Scan for the cell matching the given text and deliver its [x, y] coordinate at center. 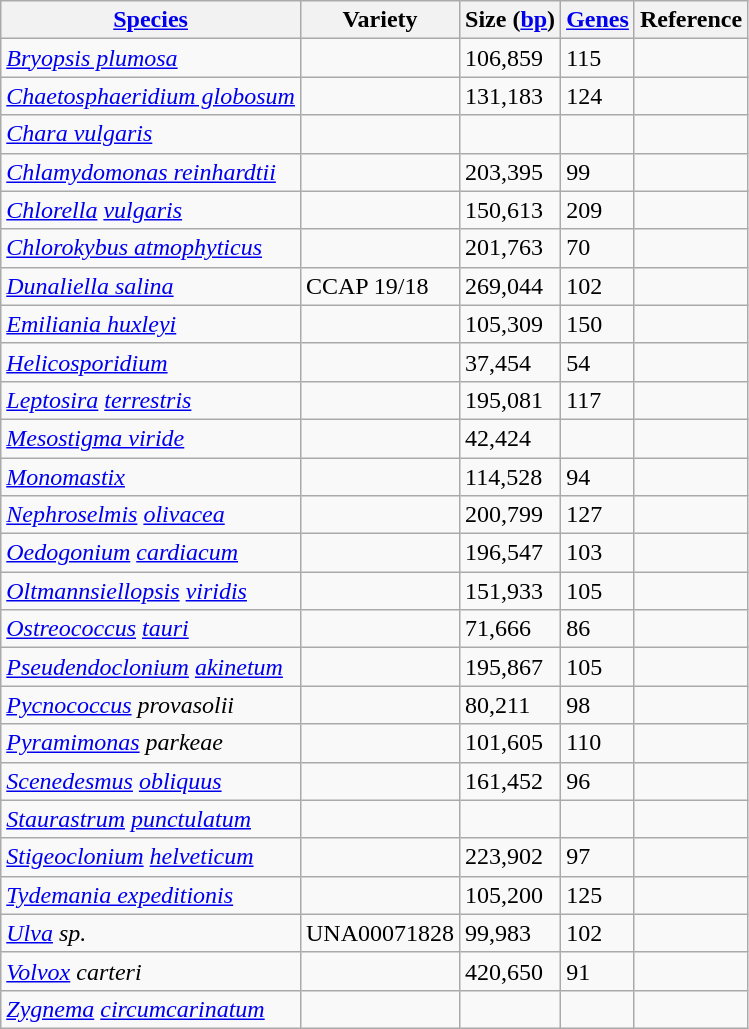
99,983 [510, 933]
Species [151, 20]
131,183 [510, 96]
161,452 [510, 781]
Reference [690, 20]
269,044 [510, 286]
Nephroselmis olivacea [151, 515]
117 [598, 400]
Monomastix [151, 477]
Oedogonium cardiacum [151, 553]
Scenedesmus obliquus [151, 781]
151,933 [510, 591]
97 [598, 857]
Chaetosphaeridium globosum [151, 96]
71,666 [510, 629]
101,605 [510, 743]
Leptosira terrestris [151, 400]
Pseudendoclonium akinetum [151, 667]
209 [598, 210]
Genes [598, 20]
150,613 [510, 210]
CCAP 19/18 [380, 286]
Chlorella vulgaris [151, 210]
42,424 [510, 438]
195,867 [510, 667]
150 [598, 324]
Pycnococcus provasolii [151, 705]
Pyramimonas parkeae [151, 743]
Size (bp) [510, 20]
103 [598, 553]
70 [598, 248]
195,081 [510, 400]
106,859 [510, 58]
114,528 [510, 477]
105,200 [510, 895]
91 [598, 971]
Chlamydomonas reinhardtii [151, 172]
203,395 [510, 172]
Emiliania huxleyi [151, 324]
99 [598, 172]
94 [598, 477]
Zygnema circumcarinatum [151, 1009]
Staurastrum punctulatum [151, 819]
Tydemania expeditionis [151, 895]
86 [598, 629]
Mesostigma viride [151, 438]
Stigeoclonium helveticum [151, 857]
127 [598, 515]
Variety [380, 20]
Oltmannsiellopsis viridis [151, 591]
201,763 [510, 248]
124 [598, 96]
Volvox carteri [151, 971]
80,211 [510, 705]
Helicosporidium [151, 362]
223,902 [510, 857]
Ulva sp. [151, 933]
UNA00071828 [380, 933]
98 [598, 705]
Chlorokybus atmophyticus [151, 248]
54 [598, 362]
Chara vulgaris [151, 134]
37,454 [510, 362]
96 [598, 781]
Ostreococcus tauri [151, 629]
125 [598, 895]
200,799 [510, 515]
Bryopsis plumosa [151, 58]
115 [598, 58]
Dunaliella salina [151, 286]
110 [598, 743]
105,309 [510, 324]
196,547 [510, 553]
420,650 [510, 971]
